Capture the cell that displays the provided text and extract its [X, Y] central coordinate. 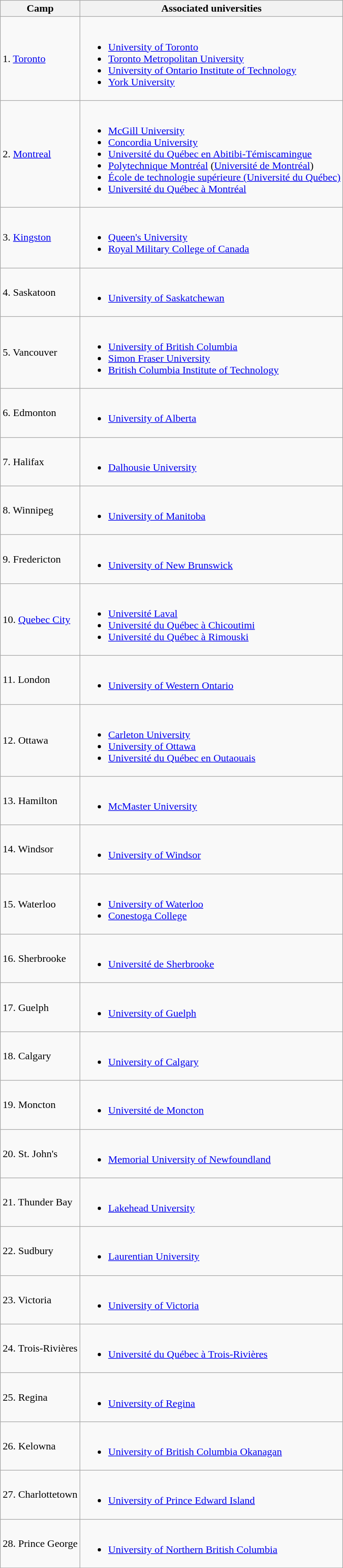
Associated universities [211, 9]
University of Manitoba [211, 510]
17. Guelph [41, 1007]
Dalhousie University [211, 461]
Université LavalUniversité du Québec à ChicoutimiUniversité du Québec à Rimouski [211, 619]
Université de Sherbrooke [211, 959]
10. Quebec City [41, 619]
Laurentian University [211, 1251]
4. Saskatoon [41, 292]
University of Northern British Columbia [211, 1543]
University of Calgary [211, 1056]
Memorial University of Newfoundland [211, 1154]
20. St. John's [41, 1154]
Carleton UniversityUniversity of OttawaUniversité du Québec en Outaouais [211, 741]
University of Prince Edward Island [211, 1494]
14. Windsor [41, 849]
Lakehead University [211, 1202]
University of WaterlooConestoga College [211, 904]
University of Guelph [211, 1007]
University of Alberta [211, 413]
5. Vancouver [41, 353]
19. Moncton [41, 1105]
21. Thunder Bay [41, 1202]
1. Toronto [41, 59]
8. Winnipeg [41, 510]
13. Hamilton [41, 801]
11. London [41, 679]
University of TorontoToronto Metropolitan UniversityUniversity of Ontario Institute of TechnologyYork University [211, 59]
University of Victoria [211, 1299]
23. Victoria [41, 1299]
2. Montreal [41, 154]
7. Halifax [41, 461]
3. Kingston [41, 238]
28. Prince George [41, 1543]
Camp [41, 9]
University of Regina [211, 1397]
18. Calgary [41, 1056]
15. Waterloo [41, 904]
University of British ColumbiaSimon Fraser UniversityBritish Columbia Institute of Technology [211, 353]
Université du Québec à Trois-Rivières [211, 1349]
16. Sherbrooke [41, 959]
McMaster University [211, 801]
12. Ottawa [41, 741]
9. Fredericton [41, 559]
University of Western Ontario [211, 679]
24. Trois-Rivières [41, 1349]
26. Kelowna [41, 1446]
Queen's UniversityRoyal Military College of Canada [211, 238]
27. Charlottetown [41, 1494]
Université de Moncton [211, 1105]
University of New Brunswick [211, 559]
22. Sudbury [41, 1251]
University of Saskatchewan [211, 292]
University of British Columbia Okanagan [211, 1446]
University of Windsor [211, 849]
6. Edmonton [41, 413]
25. Regina [41, 1397]
